Identify which cell holds the provided text, then report its [X, Y] central coordinate. 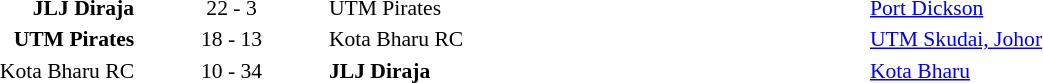
18 - 13 [232, 39]
Kota Bharu RC [597, 39]
